Capture the cell that displays the provided text and extract its [x, y] central coordinate. 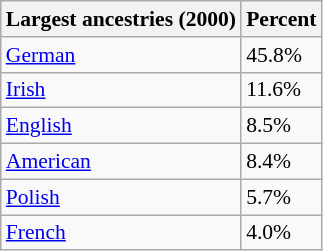
English [121, 126]
Percent [281, 19]
Irish [121, 90]
American [121, 162]
Polish [121, 197]
5.7% [281, 197]
German [121, 55]
8.4% [281, 162]
8.5% [281, 126]
45.8% [281, 55]
Largest ancestries (2000) [121, 19]
French [121, 233]
11.6% [281, 90]
4.0% [281, 233]
